Detect which cell encompasses the target text, then output its (X, Y) center coordinate. 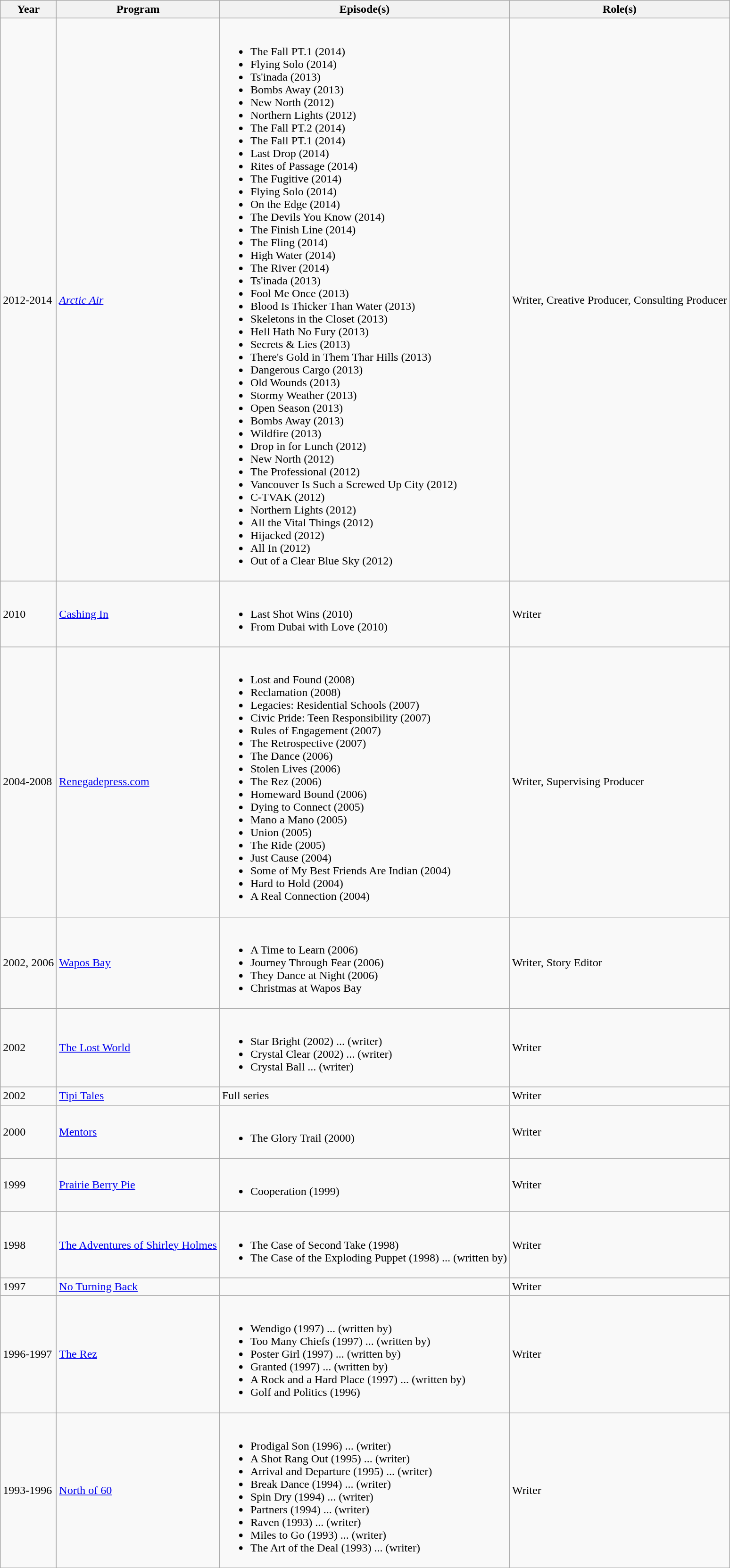
Wapos Bay (138, 962)
A Time to Learn (2006)Journey Through Fear (2006)They Dance at Night (2006)Christmas at Wapos Bay (364, 962)
Writer, Story Editor (620, 962)
1993-1996 (28, 1490)
2010 (28, 614)
Full series (364, 1096)
Prairie Berry Pie (138, 1185)
1997 (28, 1286)
Writer, Creative Producer, Consulting Producer (620, 300)
1998 (28, 1244)
Episode(s) (364, 9)
Cashing In (138, 614)
2000 (28, 1132)
Renegadepress.com (138, 782)
The Adventures of Shirley Holmes (138, 1244)
No Turning Back (138, 1286)
2002, 2006 (28, 962)
Arctic Air (138, 300)
Star Bright (2002) ... (writer)Crystal Clear (2002) ... (writer)Crystal Ball ... (writer) (364, 1048)
Role(s) (620, 9)
The Case of Second Take (1998)The Case of the Exploding Puppet (1998) ... (written by) (364, 1244)
Year (28, 9)
The Glory Trail (2000) (364, 1132)
Mentors (138, 1132)
The Rez (138, 1354)
Tipi Tales (138, 1096)
North of 60 (138, 1490)
Program (138, 9)
2012-2014 (28, 300)
Cooperation (1999) (364, 1185)
The Lost World (138, 1048)
Writer, Supervising Producer (620, 782)
2004-2008 (28, 782)
1996-1997 (28, 1354)
Last Shot Wins (2010)From Dubai with Love (2010) (364, 614)
1999 (28, 1185)
